Search for the cell housing the specified text and yield its [x, y] center coordinate. 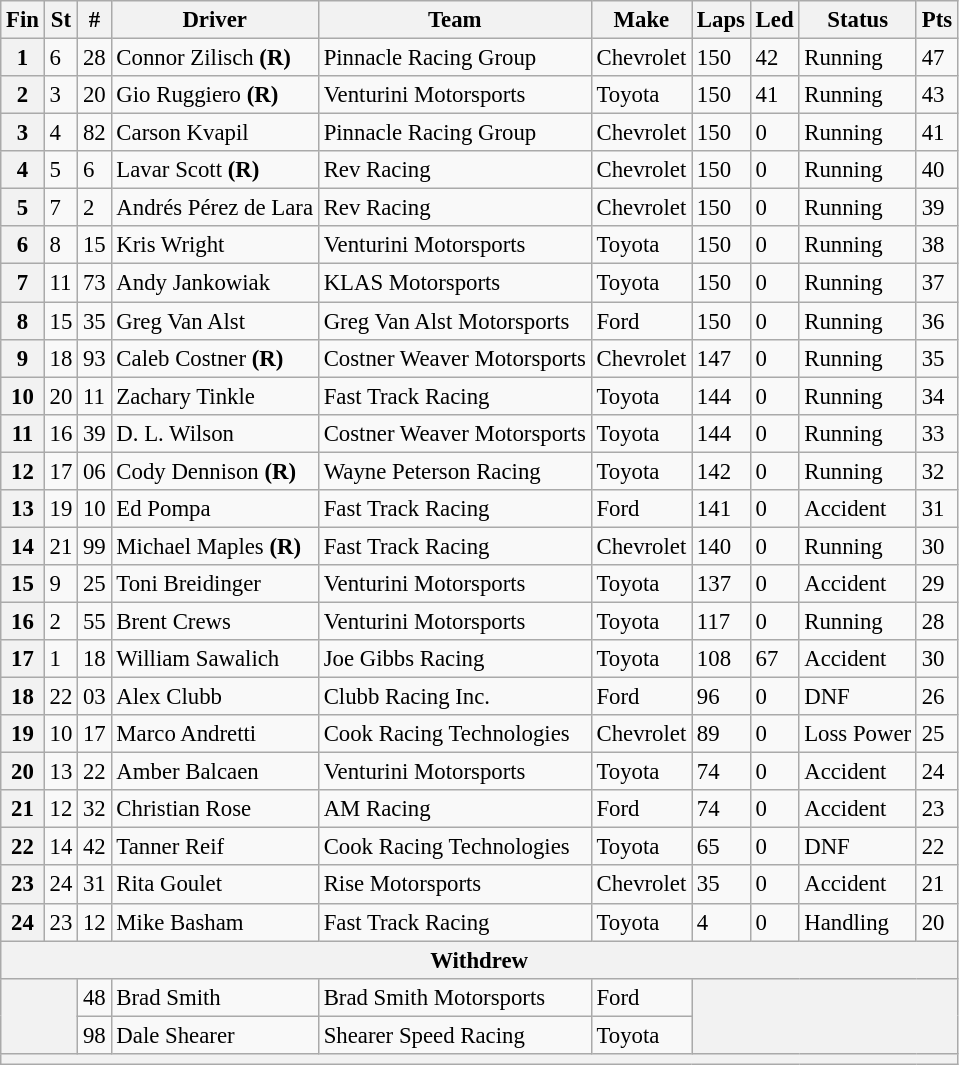
AM Racing [454, 809]
Handling [858, 922]
89 [722, 734]
Mike Basham [214, 922]
65 [722, 847]
67 [774, 659]
Laps [722, 20]
96 [722, 697]
82 [94, 133]
36 [936, 321]
29 [936, 584]
Cody Dennison (R) [214, 471]
Status [858, 20]
Carson Kvapil [214, 133]
Greg Van Alst [214, 321]
Dale Shearer [214, 1035]
Brent Crews [214, 621]
40 [936, 170]
Brad Smith Motorsports [454, 997]
Shearer Speed Racing [454, 1035]
93 [94, 358]
Andrés Pérez de Lara [214, 208]
43 [936, 95]
33 [936, 433]
William Sawalich [214, 659]
Toni Breidinger [214, 584]
37 [936, 283]
48 [94, 997]
Andy Jankowiak [214, 283]
34 [936, 396]
03 [94, 697]
Kris Wright [214, 245]
98 [94, 1035]
108 [722, 659]
141 [722, 509]
St [60, 20]
Michael Maples (R) [214, 546]
Driver [214, 20]
Gio Ruggiero (R) [214, 95]
Pts [936, 20]
Amber Balcaen [214, 772]
Team [454, 20]
Loss Power [858, 734]
# [94, 20]
Make [641, 20]
Rita Goulet [214, 885]
Zachary Tinkle [214, 396]
Greg Van Alst Motorsports [454, 321]
99 [94, 546]
Christian Rose [214, 809]
Rise Motorsports [454, 885]
47 [936, 58]
147 [722, 358]
Ed Pompa [214, 509]
73 [94, 283]
117 [722, 621]
142 [722, 471]
D. L. Wilson [214, 433]
KLAS Motorsports [454, 283]
26 [936, 697]
06 [94, 471]
38 [936, 245]
Clubb Racing Inc. [454, 697]
Brad Smith [214, 997]
Led [774, 20]
Withdrew [480, 960]
Lavar Scott (R) [214, 170]
Connor Zilisch (R) [214, 58]
55 [94, 621]
137 [722, 584]
Tanner Reif [214, 847]
Fin [23, 20]
Wayne Peterson Racing [454, 471]
Alex Clubb [214, 697]
Marco Andretti [214, 734]
140 [722, 546]
Caleb Costner (R) [214, 358]
Joe Gibbs Racing [454, 659]
